Pinpoint the cell where the given text exists, returning its (x, y) midpoint coordinate. 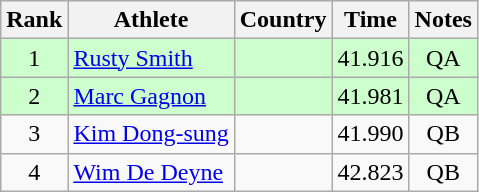
Marc Gagnon (151, 96)
Country (283, 20)
3 (34, 134)
Rusty Smith (151, 58)
42.823 (370, 172)
41.990 (370, 134)
4 (34, 172)
Kim Dong-sung (151, 134)
Athlete (151, 20)
Rank (34, 20)
41.981 (370, 96)
2 (34, 96)
Notes (443, 20)
Wim De Deyne (151, 172)
1 (34, 58)
41.916 (370, 58)
Time (370, 20)
